Return the (X, Y) coordinate for the center point of the cell that contains the specified text.  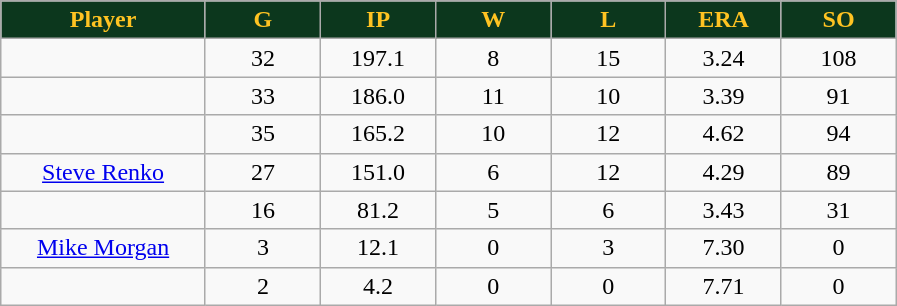
31 (838, 210)
ERA (724, 20)
SO (838, 20)
27 (262, 172)
4.2 (378, 286)
Player (104, 20)
2 (262, 286)
W (494, 20)
197.1 (378, 58)
4.29 (724, 172)
5 (494, 210)
33 (262, 96)
IP (378, 20)
151.0 (378, 172)
94 (838, 134)
15 (608, 58)
186.0 (378, 96)
7.30 (724, 248)
G (262, 20)
3.24 (724, 58)
7.71 (724, 286)
L (608, 20)
91 (838, 96)
35 (262, 134)
165.2 (378, 134)
89 (838, 172)
3.39 (724, 96)
8 (494, 58)
11 (494, 96)
32 (262, 58)
12.1 (378, 248)
16 (262, 210)
4.62 (724, 134)
108 (838, 58)
81.2 (378, 210)
Steve Renko (104, 172)
3.43 (724, 210)
Mike Morgan (104, 248)
